Determine the (x, y) coordinate at the center of the cell enclosing the given text.  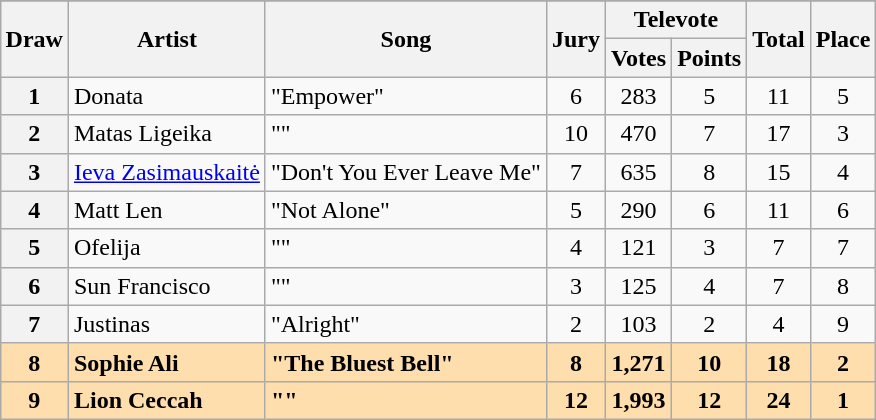
283 (638, 96)
"Don't You Ever Leave Me" (406, 172)
"Empower" (406, 96)
Matas Ligeika (166, 134)
Justinas (166, 324)
"The Bluest Bell" (406, 362)
Points (710, 58)
Lion Ceccah (166, 400)
Total (779, 39)
290 (638, 210)
Sophie Ali (166, 362)
Draw (34, 39)
Song (406, 39)
17 (779, 134)
Place (843, 39)
Matt Len (166, 210)
Votes (638, 58)
Ofelija (166, 248)
Artist (166, 39)
635 (638, 172)
121 (638, 248)
"Alright" (406, 324)
"Not Alone" (406, 210)
1,271 (638, 362)
470 (638, 134)
Ieva Zasimauskaitė (166, 172)
18 (779, 362)
Donata (166, 96)
125 (638, 286)
Jury (576, 39)
103 (638, 324)
24 (779, 400)
Sun Francisco (166, 286)
1,993 (638, 400)
15 (779, 172)
Televote (676, 20)
